Extract the (X, Y) coordinate from the center of the cell holding the provided text.  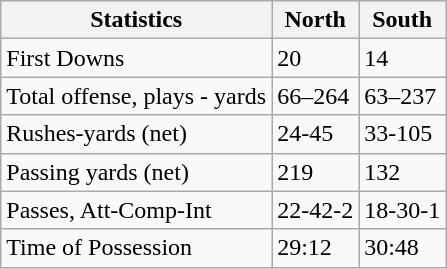
South (402, 20)
132 (402, 172)
18-30-1 (402, 210)
33-105 (402, 134)
Time of Possession (136, 248)
First Downs (136, 58)
14 (402, 58)
219 (316, 172)
22-42-2 (316, 210)
North (316, 20)
63–237 (402, 96)
30:48 (402, 248)
Rushes-yards (net) (136, 134)
20 (316, 58)
Passes, Att-Comp-Int (136, 210)
66–264 (316, 96)
Statistics (136, 20)
Total offense, plays - yards (136, 96)
29:12 (316, 248)
24-45 (316, 134)
Passing yards (net) (136, 172)
